Locate the cell with the specified text and output its (X, Y) center coordinate. 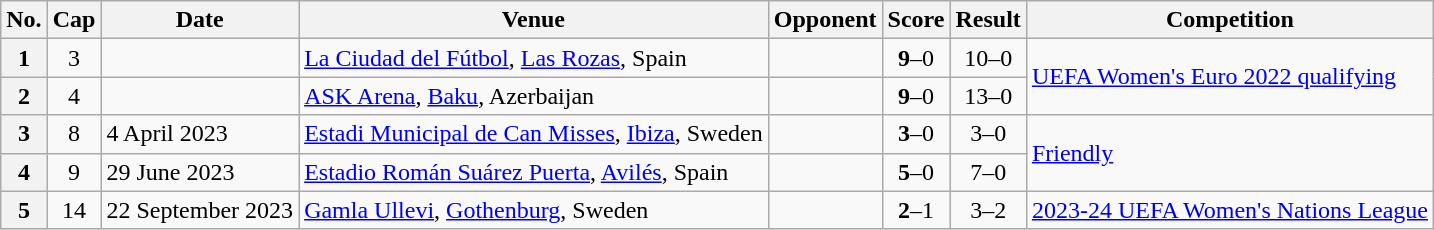
Gamla Ullevi, Gothenburg, Sweden (534, 210)
22 September 2023 (200, 210)
2–1 (916, 210)
Score (916, 20)
9 (74, 172)
14 (74, 210)
No. (24, 20)
Date (200, 20)
Result (988, 20)
2023-24 UEFA Women's Nations League (1230, 210)
2 (24, 96)
29 June 2023 (200, 172)
UEFA Women's Euro 2022 qualifying (1230, 77)
Cap (74, 20)
8 (74, 134)
La Ciudad del Fútbol, Las Rozas, Spain (534, 58)
Friendly (1230, 153)
Opponent (825, 20)
Venue (534, 20)
5–0 (916, 172)
3–2 (988, 210)
Estadio Román Suárez Puerta, Avilés, Spain (534, 172)
ASK Arena, Baku, Azerbaijan (534, 96)
13–0 (988, 96)
10–0 (988, 58)
5 (24, 210)
1 (24, 58)
4 April 2023 (200, 134)
Estadi Municipal de Can Misses, Ibiza, Sweden (534, 134)
7–0 (988, 172)
Competition (1230, 20)
